Output the (X, Y) coordinate of the center of the cell containing the given text.  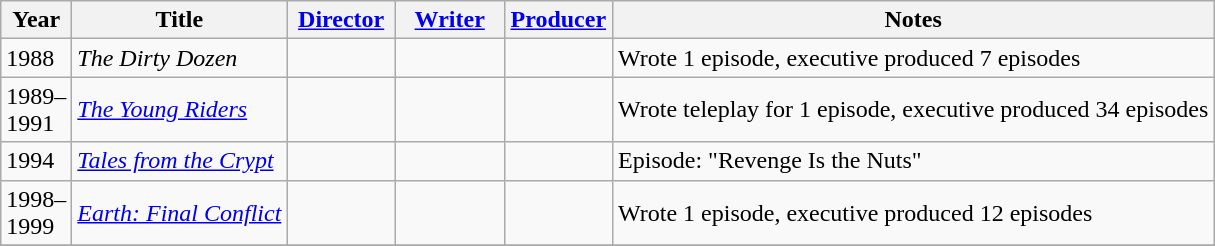
Episode: "Revenge Is the Nuts" (914, 161)
Wrote 1 episode, executive produced 7 episodes (914, 58)
Producer (558, 20)
Wrote teleplay for 1 episode, executive produced 34 episodes (914, 110)
1994 (36, 161)
Writer (450, 20)
The Young Riders (180, 110)
Earth: Final Conflict (180, 212)
1989–1991 (36, 110)
Title (180, 20)
Wrote 1 episode, executive produced 12 episodes (914, 212)
Tales from the Crypt (180, 161)
Director (342, 20)
Notes (914, 20)
1988 (36, 58)
Year (36, 20)
1998–1999 (36, 212)
The Dirty Dozen (180, 58)
